Capture the cell that displays the provided text and extract its (x, y) central coordinate. 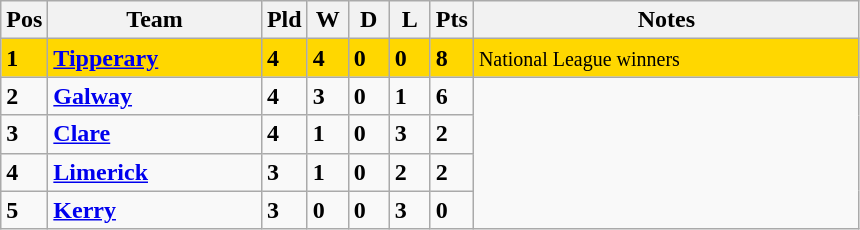
Notes (666, 20)
6 (452, 96)
Pld (284, 20)
Galway (155, 96)
D (368, 20)
Team (155, 20)
National League winners (666, 58)
Kerry (155, 210)
Clare (155, 134)
8 (452, 58)
Pos (24, 20)
Pts (452, 20)
Limerick (155, 172)
W (328, 20)
L (410, 20)
Tipperary (155, 58)
5 (24, 210)
